From the cell containing the given text, extract its center point as (X, Y) coordinate. 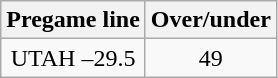
Over/under (210, 20)
UTAH –29.5 (74, 58)
49 (210, 58)
Pregame line (74, 20)
